Search for the cell housing the specified text and yield its (x, y) center coordinate. 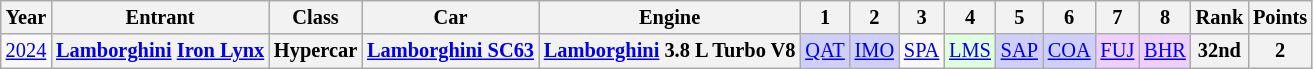
Lamborghini SC63 (450, 51)
Lamborghini Iron Lynx (160, 51)
Year (26, 17)
7 (1118, 17)
8 (1165, 17)
Car (450, 17)
1 (824, 17)
Points (1280, 17)
IMO (874, 51)
SAP (1020, 51)
LMS (970, 51)
Hypercar (316, 51)
Lamborghini 3.8 L Turbo V8 (670, 51)
Entrant (160, 17)
6 (1070, 17)
Class (316, 17)
32nd (1220, 51)
FUJ (1118, 51)
BHR (1165, 51)
QAT (824, 51)
3 (922, 17)
SPA (922, 51)
4 (970, 17)
COA (1070, 51)
5 (1020, 17)
Rank (1220, 17)
2024 (26, 51)
Engine (670, 17)
